Provide the [x, y] coordinate of the cell's center where the given text is located.  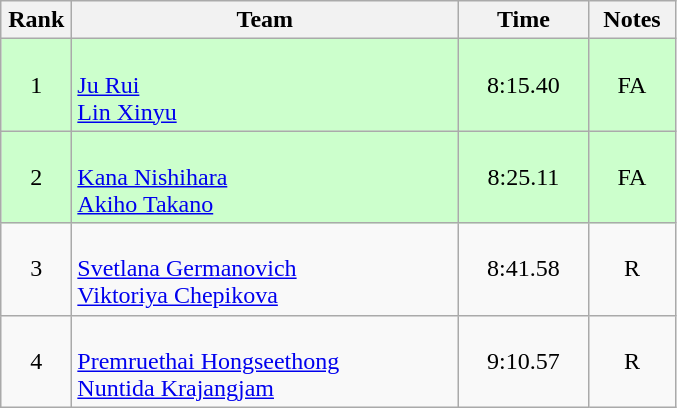
Premruethai HongseethongNuntida Krajangjam [265, 361]
1 [36, 85]
3 [36, 269]
Rank [36, 20]
2 [36, 177]
9:10.57 [524, 361]
8:41.58 [524, 269]
Time [524, 20]
8:25.11 [524, 177]
Kana NishiharaAkiho Takano [265, 177]
Ju RuiLin Xinyu [265, 85]
Svetlana GermanovichViktoriya Chepikova [265, 269]
8:15.40 [524, 85]
4 [36, 361]
Team [265, 20]
Notes [632, 20]
